Identify which cell holds the provided text, then report its (X, Y) central coordinate. 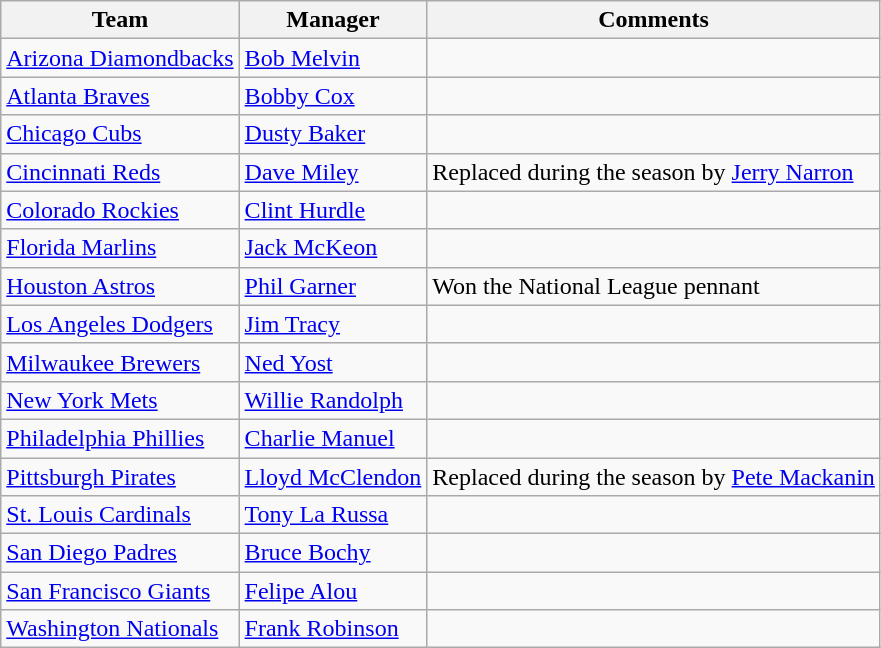
Felipe Alou (333, 591)
Tony La Russa (333, 515)
Florida Marlins (120, 248)
Team (120, 20)
Washington Nationals (120, 629)
Manager (333, 20)
Bobby Cox (333, 96)
Bruce Bochy (333, 553)
Colorado Rockies (120, 210)
Atlanta Braves (120, 96)
Phil Garner (333, 286)
St. Louis Cardinals (120, 515)
Dusty Baker (333, 134)
Willie Randolph (333, 400)
Jim Tracy (333, 324)
Clint Hurdle (333, 210)
New York Mets (120, 400)
Won the National League pennant (654, 286)
Replaced during the season by Jerry Narron (654, 172)
Replaced during the season by Pete Mackanin (654, 477)
San Diego Padres (120, 553)
Arizona Diamondbacks (120, 58)
Pittsburgh Pirates (120, 477)
Los Angeles Dodgers (120, 324)
Lloyd McClendon (333, 477)
Frank Robinson (333, 629)
Comments (654, 20)
Bob Melvin (333, 58)
Dave Miley (333, 172)
Philadelphia Phillies (120, 438)
Jack McKeon (333, 248)
Ned Yost (333, 362)
Charlie Manuel (333, 438)
Chicago Cubs (120, 134)
San Francisco Giants (120, 591)
Houston Astros (120, 286)
Cincinnati Reds (120, 172)
Milwaukee Brewers (120, 362)
